Determine the (x, y) coordinate at the center of the cell enclosing the given text.  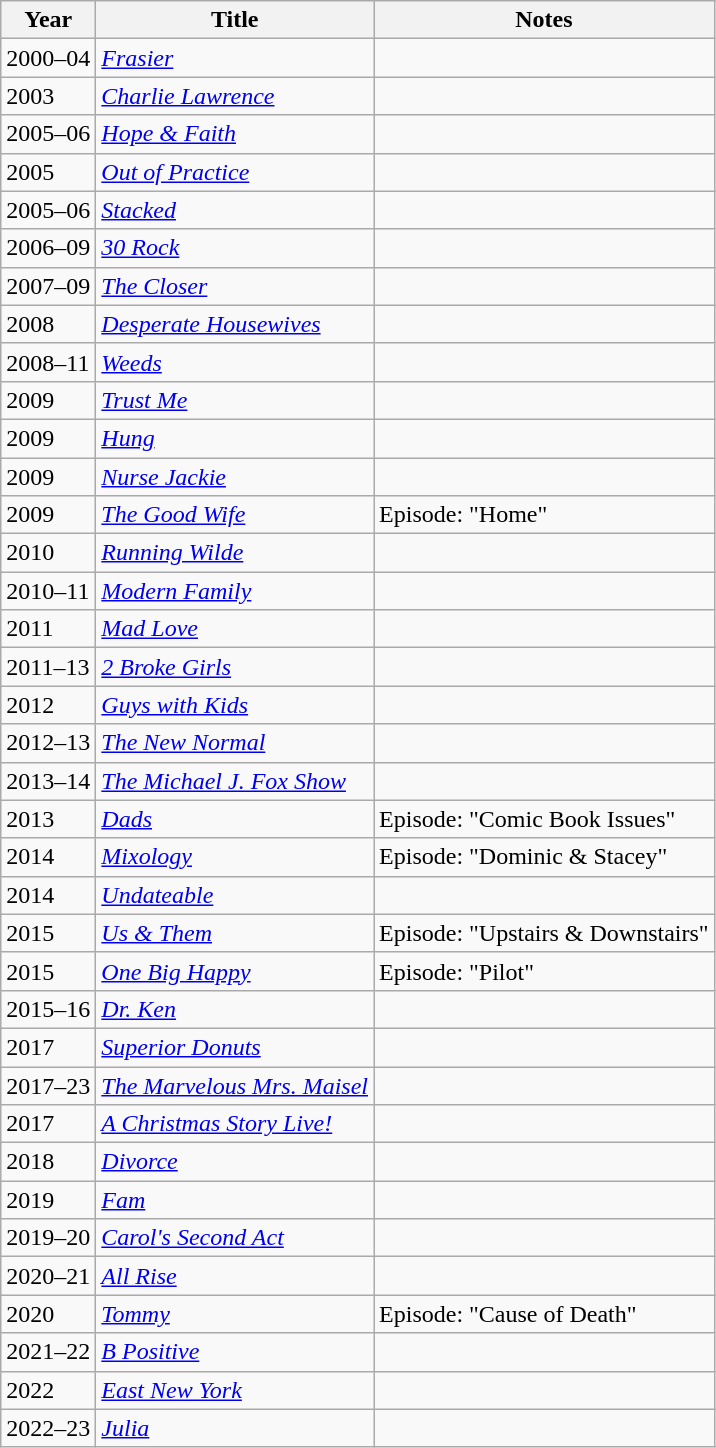
The Marvelous Mrs. Maisel (235, 1085)
2021–22 (48, 1352)
Title (235, 20)
The New Normal (235, 743)
Charlie Lawrence (235, 96)
2006–09 (48, 248)
Us & Them (235, 933)
Mad Love (235, 629)
B Positive (235, 1352)
30 Rock (235, 248)
Out of Practice (235, 172)
Frasier (235, 58)
Mixology (235, 857)
2005 (48, 172)
Carol's Second Act (235, 1238)
The Closer (235, 286)
2015–16 (48, 1009)
Hope & Faith (235, 134)
2013 (48, 819)
2012–13 (48, 743)
2022 (48, 1390)
2022–23 (48, 1428)
Undateable (235, 895)
Episode: "Dominic & Stacey" (544, 857)
2017–23 (48, 1085)
Desperate Housewives (235, 324)
Modern Family (235, 591)
Hung (235, 438)
Fam (235, 1200)
Running Wilde (235, 553)
2008–11 (48, 362)
Notes (544, 20)
2008 (48, 324)
Weeds (235, 362)
2020 (48, 1314)
The Good Wife (235, 515)
2007–09 (48, 286)
2012 (48, 705)
Trust Me (235, 400)
2019 (48, 1200)
Julia (235, 1428)
Divorce (235, 1162)
2018 (48, 1162)
A Christmas Story Live! (235, 1124)
Dr. Ken (235, 1009)
Episode: "Home" (544, 515)
Episode: "Pilot" (544, 971)
Guys with Kids (235, 705)
2 Broke Girls (235, 667)
East New York (235, 1390)
All Rise (235, 1276)
Stacked (235, 210)
2013–14 (48, 781)
2010 (48, 553)
Dads (235, 819)
Episode: "Comic Book Issues" (544, 819)
2020–21 (48, 1276)
One Big Happy (235, 971)
2019–20 (48, 1238)
Episode: "Upstairs & Downstairs" (544, 933)
2010–11 (48, 591)
The Michael J. Fox Show (235, 781)
2000–04 (48, 58)
Tommy (235, 1314)
2011 (48, 629)
Episode: "Cause of Death" (544, 1314)
2003 (48, 96)
Nurse Jackie (235, 477)
Year (48, 20)
2011–13 (48, 667)
Superior Donuts (235, 1047)
